Return the (x, y) coordinate for the center point of the cell that contains the specified text.  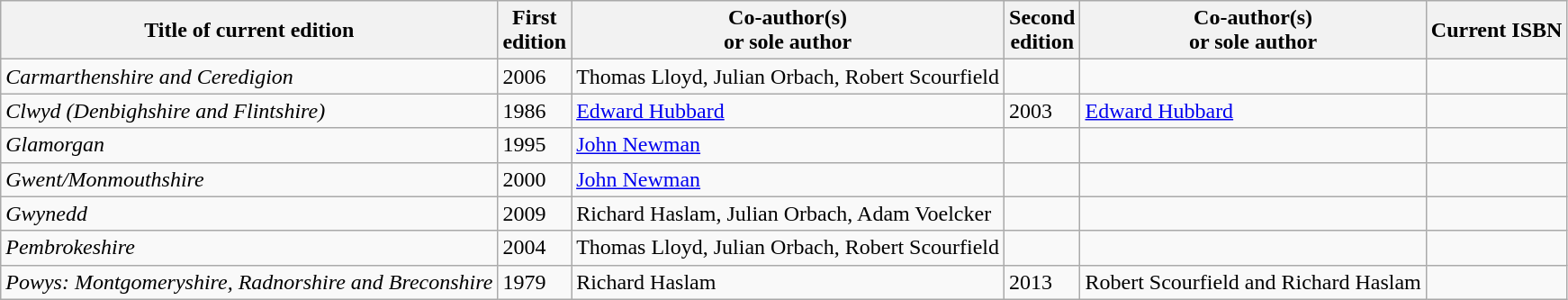
Title of current edition (249, 31)
2013 (1042, 282)
2009 (535, 214)
Gwent/Monmouthshire (249, 179)
Second edition (1042, 31)
Powys: Montgomeryshire, Radnorshire and Breconshire (249, 282)
Gwynedd (249, 214)
1979 (535, 282)
2006 (535, 77)
2000 (535, 179)
Richard Haslam, Julian Orbach, Adam Voelcker (789, 214)
Current ISBN (1496, 31)
2003 (1042, 111)
1995 (535, 145)
Glamorgan (249, 145)
1986 (535, 111)
Robert Scourfield and Richard Haslam (1253, 282)
First edition (535, 31)
2004 (535, 248)
Carmarthenshire and Ceredigion (249, 77)
Richard Haslam (789, 282)
Pembrokeshire (249, 248)
Clwyd (Denbighshire and Flintshire) (249, 111)
